Provide the [X, Y] coordinate of the cell's center where the given text is located.  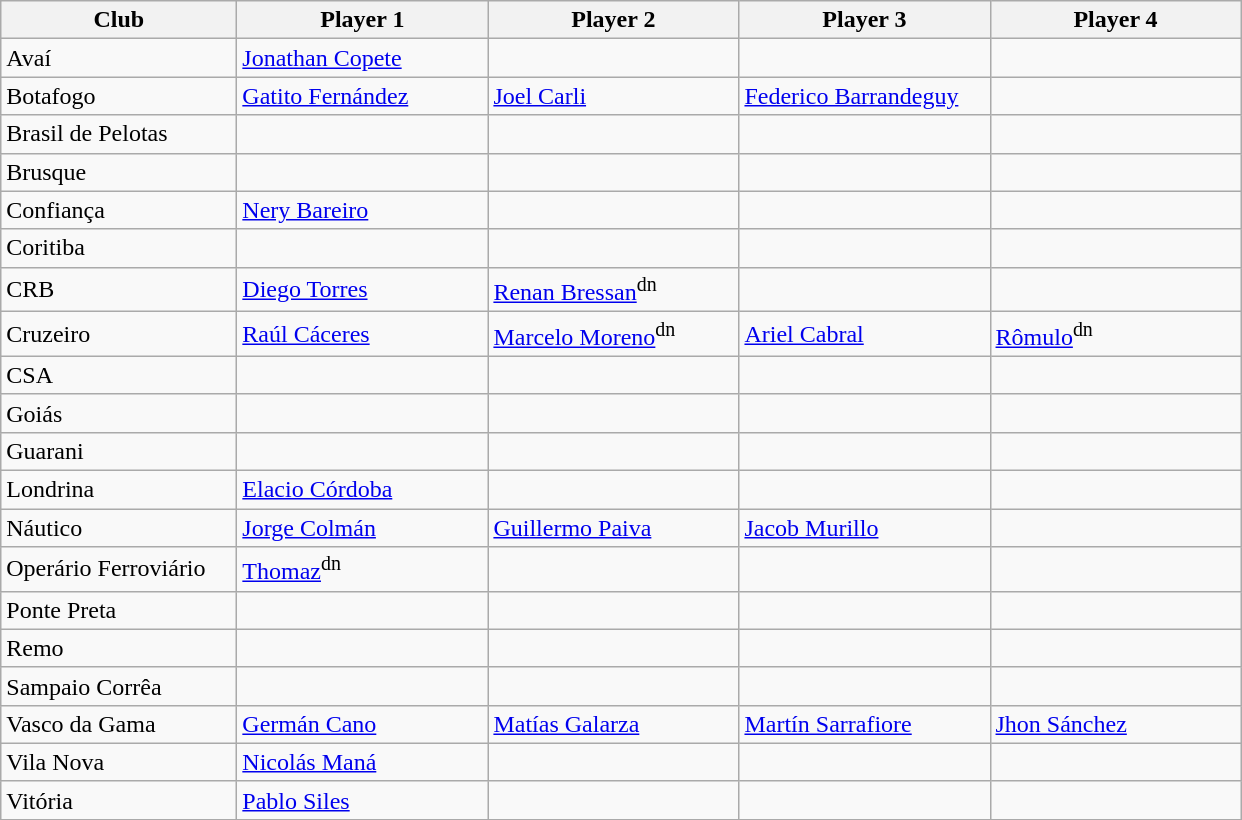
Remo [119, 648]
Jhon Sánchez [1116, 724]
Renan Bressandn [614, 290]
Germán Cano [362, 724]
Avaí [119, 58]
Gatito Fernández [362, 96]
Nicolás Maná [362, 762]
Marcelo Morenodn [614, 334]
Jonathan Copete [362, 58]
Confiança [119, 210]
Guarani [119, 451]
Coritiba [119, 248]
Botafogo [119, 96]
Ariel Cabral [864, 334]
CSA [119, 375]
Ponte Preta [119, 610]
Nery Bareiro [362, 210]
Thomazdn [362, 570]
Martín Sarrafiore [864, 724]
Raúl Cáceres [362, 334]
Cruzeiro [119, 334]
Player 3 [864, 20]
Matías Galarza [614, 724]
Club [119, 20]
Guillermo Paiva [614, 528]
Rômulodn [1116, 334]
Pablo Siles [362, 800]
Brasil de Pelotas [119, 134]
Vasco da Gama [119, 724]
Elacio Córdoba [362, 489]
Jacob Murillo [864, 528]
Londrina [119, 489]
Federico Barrandeguy [864, 96]
Brusque [119, 172]
Sampaio Corrêa [119, 686]
Náutico [119, 528]
Vila Nova [119, 762]
Player 4 [1116, 20]
Jorge Colmán [362, 528]
Operário Ferroviário [119, 570]
Goiás [119, 413]
Player 1 [362, 20]
Diego Torres [362, 290]
Joel Carli [614, 96]
CRB [119, 290]
Vitória [119, 800]
Player 2 [614, 20]
